Find where the given text appears and provide that cell's center as (X, Y) coordinate. 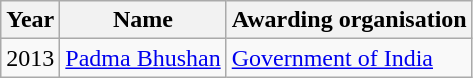
2013 (30, 58)
Government of India (349, 58)
Year (30, 20)
Awarding organisation (349, 20)
Padma Bhushan (143, 58)
Name (143, 20)
